Scan for the cell matching the given text and deliver its [X, Y] coordinate at center. 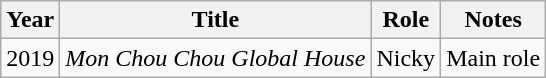
Role [406, 20]
Notes [494, 20]
Main role [494, 58]
2019 [30, 58]
Title [216, 20]
Mon Chou Chou Global House [216, 58]
Year [30, 20]
Nicky [406, 58]
